Return [x, y] of the center of cell containing provided text 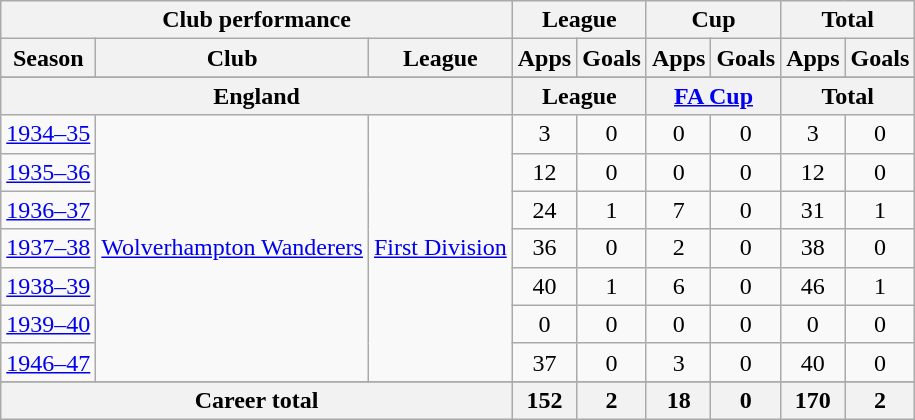
18 [678, 400]
1946–47 [48, 362]
1936–37 [48, 210]
Career total [257, 400]
1939–40 [48, 324]
FA Cup [713, 96]
37 [544, 362]
First Division [440, 248]
24 [544, 210]
46 [813, 286]
Wolverhampton Wanderers [232, 248]
Club performance [257, 20]
Club [232, 58]
36 [544, 248]
Season [48, 58]
31 [813, 210]
7 [678, 210]
1935–36 [48, 172]
1934–35 [48, 134]
6 [678, 286]
152 [544, 400]
1938–39 [48, 286]
1937–38 [48, 248]
England [257, 96]
170 [813, 400]
38 [813, 248]
Cup [713, 20]
